Scan for the cell matching the given text and deliver its [X, Y] coordinate at center. 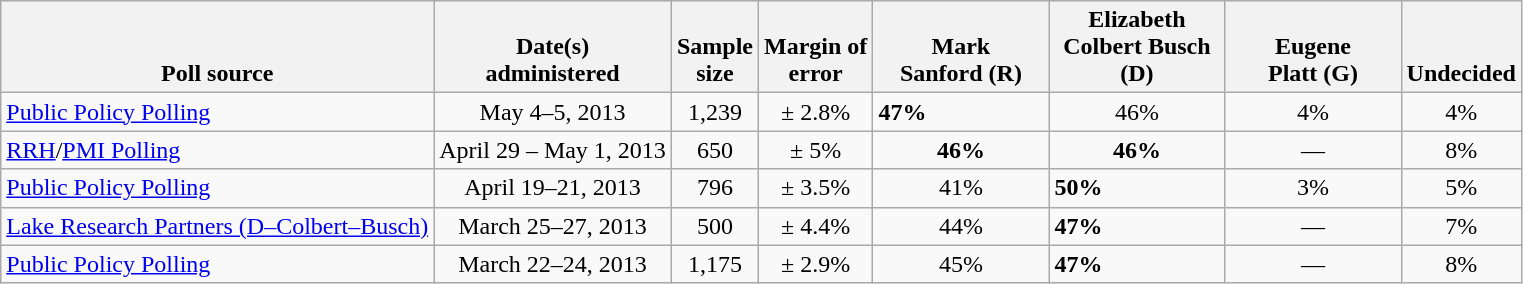
650 [714, 150]
1,239 [714, 112]
March 25–27, 2013 [553, 226]
March 22–24, 2013 [553, 264]
796 [714, 188]
Lake Research Partners (D–Colbert–Busch) [218, 226]
± 2.8% [815, 112]
April 29 – May 1, 2013 [553, 150]
Margin oferror [815, 47]
3% [1313, 188]
± 5% [815, 150]
May 4–5, 2013 [553, 112]
Samplesize [714, 47]
500 [714, 226]
Undecided [1461, 47]
MarkSanford (R) [961, 47]
Date(s)administered [553, 47]
EugenePlatt (G) [1313, 47]
ElizabethColbert Busch (D) [1137, 47]
7% [1461, 226]
RRH/PMI Polling [218, 150]
Poll source [218, 47]
± 4.4% [815, 226]
± 3.5% [815, 188]
5% [1461, 188]
50% [1137, 188]
44% [961, 226]
April 19–21, 2013 [553, 188]
45% [961, 264]
1,175 [714, 264]
± 2.9% [815, 264]
41% [961, 188]
